Capture the cell that displays the provided text and extract its [X, Y] central coordinate. 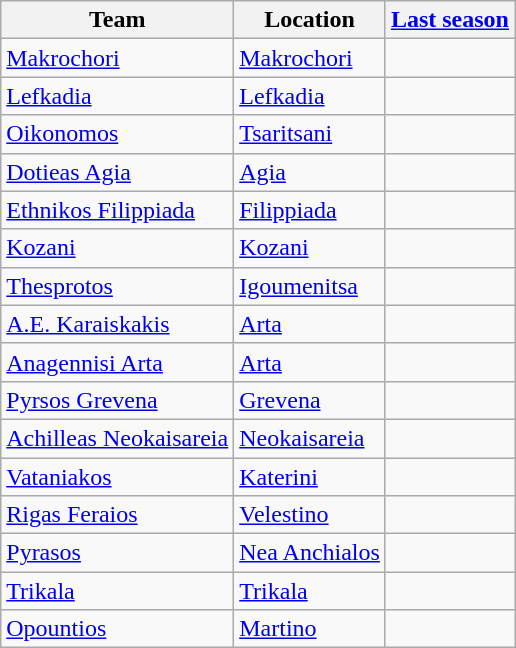
A.E. Karaiskakis [118, 324]
Velestino [310, 515]
Ethnikos Filippiada [118, 210]
Thesprotos [118, 286]
Pyrsos Grevena [118, 400]
Katerini [310, 477]
Vataniakos [118, 477]
Team [118, 20]
Tsaritsani [310, 134]
Opountios [118, 629]
Grevena [310, 400]
Igoumenitsa [310, 286]
Last season [450, 20]
Agia [310, 172]
Achilleas Neokaisareia [118, 438]
Rigas Feraios [118, 515]
Oikonomos [118, 134]
Filippiada [310, 210]
Anagennisi Arta [118, 362]
Dotieas Agia [118, 172]
Martino [310, 629]
Nea Anchialos [310, 553]
Neokaisareia [310, 438]
Location [310, 20]
Pyrasos [118, 553]
